For the text-containing cell, return its midpoint in (x, y) coordinate format. 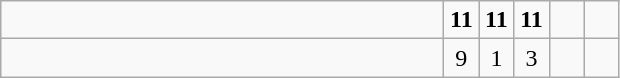
1 (496, 58)
3 (532, 58)
9 (462, 58)
